Identify which cell holds the provided text, then report its (x, y) central coordinate. 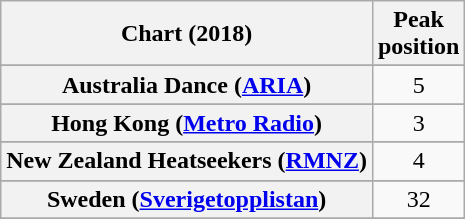
5 (418, 85)
Sweden (Sverigetopplistan) (187, 199)
Australia Dance (ARIA) (187, 85)
32 (418, 199)
Chart (2018) (187, 34)
3 (418, 123)
New Zealand Heatseekers (RMNZ) (187, 161)
4 (418, 161)
Hong Kong (Metro Radio) (187, 123)
Peak position (418, 34)
